Detect which cell encompasses the target text, then output its [x, y] center coordinate. 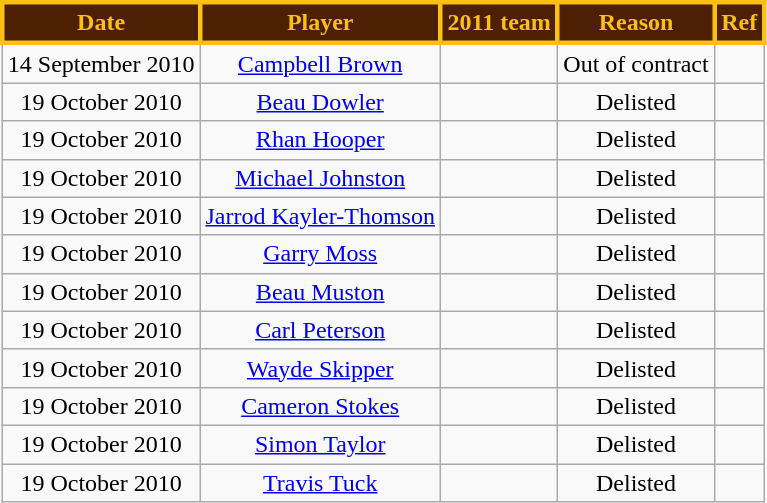
Out of contract [636, 63]
Travis Tuck [320, 483]
Cameron Stokes [320, 406]
Beau Muston [320, 292]
Reason [636, 22]
2011 team [498, 22]
Rhan Hooper [320, 140]
Carl Peterson [320, 330]
14 September 2010 [101, 63]
Garry Moss [320, 254]
Player [320, 22]
Ref [739, 22]
Michael Johnston [320, 178]
Beau Dowler [320, 102]
Jarrod Kayler-Thomson [320, 216]
Date [101, 22]
Simon Taylor [320, 444]
Wayde Skipper [320, 368]
Campbell Brown [320, 63]
